Find where the given text appears and provide that cell's center as (X, Y) coordinate. 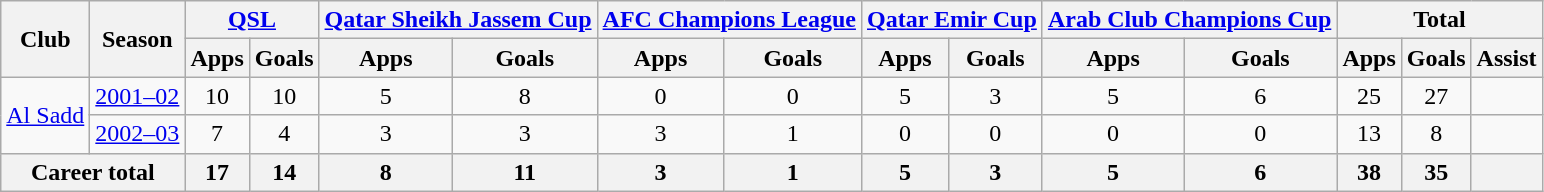
Qatar Sheikh Jassem Cup (458, 20)
14 (284, 172)
4 (284, 134)
11 (526, 172)
Career total (93, 172)
35 (1436, 172)
Season (138, 39)
13 (1369, 134)
Assist (1506, 58)
AFC Champions League (729, 20)
17 (217, 172)
Qatar Emir Cup (952, 20)
Total (1440, 20)
2001–02 (138, 96)
25 (1369, 96)
Arab Club Champions Cup (1189, 20)
38 (1369, 172)
7 (217, 134)
Al Sadd (46, 115)
27 (1436, 96)
Club (46, 39)
2002–03 (138, 134)
QSL (252, 20)
